Detect which cell encompasses the target text, then output its [x, y] center coordinate. 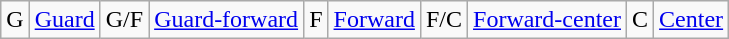
F [316, 20]
Guard [64, 20]
C [640, 20]
Forward-center [548, 20]
Center [692, 20]
G [15, 20]
Forward [374, 20]
Guard-forward [226, 20]
F/C [444, 20]
G/F [124, 20]
